Pinpoint the cell where the given text exists, returning its (X, Y) midpoint coordinate. 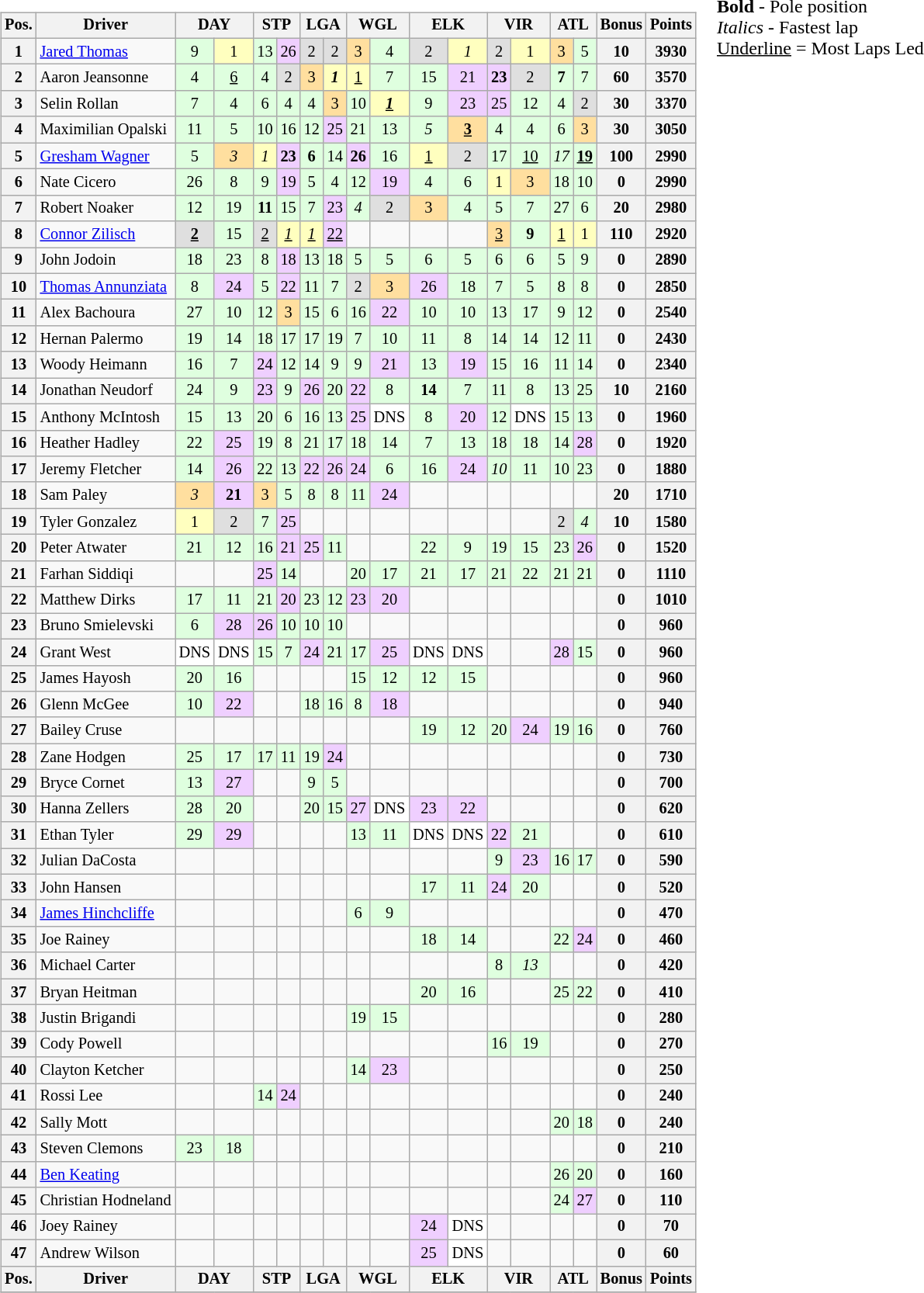
Zane Hodgen (106, 757)
Ethan Tyler (106, 835)
280 (671, 1018)
34 (19, 913)
41 (19, 1097)
Heather Hadley (106, 443)
1880 (671, 470)
Rossi Lee (106, 1097)
John Hansen (106, 887)
160 (671, 1175)
33 (19, 887)
Glenn McGee (106, 705)
Sally Mott (106, 1122)
210 (671, 1149)
Jonathan Neudorf (106, 391)
Bryan Heitman (106, 992)
39 (19, 1044)
1920 (671, 443)
Robert Noaker (106, 208)
Anthony McIntosh (106, 417)
Gresham Wagner (106, 156)
Joe Rainey (106, 940)
3930 (671, 51)
610 (671, 835)
Christian Hodneland (106, 1201)
1710 (671, 495)
2920 (671, 234)
460 (671, 940)
Justin Brigandi (106, 1018)
47 (19, 1253)
Bryce Cornet (106, 783)
Bruno Smielevski (106, 626)
Peter Atwater (106, 548)
Andrew Wilson (106, 1253)
Hernan Palermo (106, 339)
2850 (671, 286)
Hanna Zellers (106, 809)
46 (19, 1227)
32 (19, 861)
470 (671, 913)
1110 (671, 574)
Nate Cicero (106, 182)
Michael Carter (106, 965)
2980 (671, 208)
730 (671, 757)
Woody Heimann (106, 365)
1010 (671, 600)
2540 (671, 313)
100 (621, 156)
1580 (671, 522)
Joey Rainey (106, 1227)
Aaron Jeansonne (106, 78)
Steven Clemons (106, 1149)
42 (19, 1122)
520 (671, 887)
2340 (671, 365)
620 (671, 809)
3570 (671, 78)
420 (671, 965)
1520 (671, 548)
43 (19, 1149)
Ben Keating (106, 1175)
Grant West (106, 652)
36 (19, 965)
Connor Zilisch (106, 234)
44 (19, 1175)
410 (671, 992)
590 (671, 861)
1960 (671, 417)
35 (19, 940)
270 (671, 1044)
31 (19, 835)
Jared Thomas (106, 51)
2890 (671, 261)
38 (19, 1018)
3370 (671, 104)
250 (671, 1070)
Jeremy Fletcher (106, 470)
Farhan Siddiqi (106, 574)
Tyler Gonzalez (106, 522)
700 (671, 783)
3050 (671, 130)
Matthew Dirks (106, 600)
Maximilian Opalski (106, 130)
40 (19, 1070)
760 (671, 730)
James Hinchcliffe (106, 913)
Cody Powell (106, 1044)
2160 (671, 391)
Clayton Ketcher (106, 1070)
Sam Paley (106, 495)
Bailey Cruse (106, 730)
Selin Rollan (106, 104)
John Jodoin (106, 261)
70 (671, 1227)
Alex Bachoura (106, 313)
45 (19, 1201)
James Hayosh (106, 678)
2430 (671, 339)
37 (19, 992)
Thomas Annunziata (106, 286)
940 (671, 705)
Julian DaCosta (106, 861)
